Output the (X, Y) coordinate of the center of the cell containing the given text.  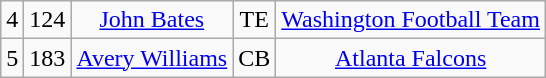
5 (12, 58)
Washington Football Team (411, 20)
TE (254, 20)
CB (254, 58)
124 (48, 20)
John Bates (152, 20)
4 (12, 20)
183 (48, 58)
Avery Williams (152, 58)
Atlanta Falcons (411, 58)
